Detect which cell encompasses the target text, then output its [X, Y] center coordinate. 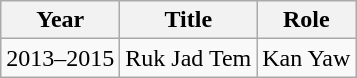
Title [188, 20]
Year [60, 20]
Kan Yaw [306, 58]
2013–2015 [60, 58]
Role [306, 20]
Ruk Jad Tem [188, 58]
